Extract the [X, Y] coordinate from the center of the cell holding the provided text.  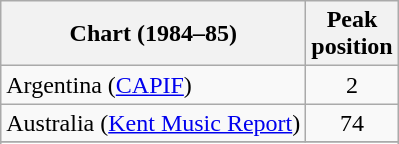
74 [352, 123]
Chart (1984–85) [154, 34]
Argentina (CAPIF) [154, 85]
Australia (Kent Music Report) [154, 123]
Peakposition [352, 34]
2 [352, 85]
